Determine the (x, y) coordinate at the center of the cell enclosing the given text.  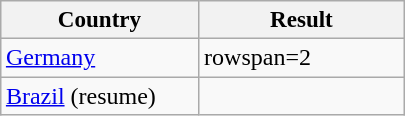
rowspan=2 (302, 57)
Country (99, 20)
Result (302, 20)
Brazil (resume) (99, 95)
Germany (99, 57)
